Return [x, y] of the center of cell containing provided text 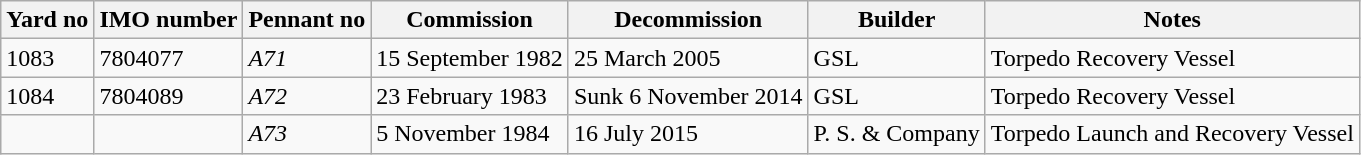
Notes [1172, 20]
Yard no [48, 20]
A71 [307, 58]
1083 [48, 58]
Sunk 6 November 2014 [688, 96]
15 September 1982 [470, 58]
Torpedo Launch and Recovery Vessel [1172, 134]
7804089 [168, 96]
5 November 1984 [470, 134]
Pennant no [307, 20]
IMO number [168, 20]
23 February 1983 [470, 96]
A73 [307, 134]
Builder [896, 20]
1084 [48, 96]
A72 [307, 96]
25 March 2005 [688, 58]
7804077 [168, 58]
Commission [470, 20]
P. S. & Company [896, 134]
16 July 2015 [688, 134]
Decommission [688, 20]
